Pinpoint the cell where the given text exists, returning its (x, y) midpoint coordinate. 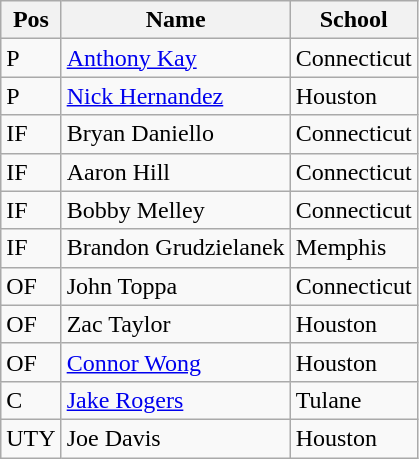
Tulane (354, 400)
Jake Rogers (176, 400)
Aaron Hill (176, 172)
John Toppa (176, 286)
Connor Wong (176, 362)
Bryan Daniello (176, 134)
Joe Davis (176, 438)
Bobby Melley (176, 210)
Zac Taylor (176, 324)
Brandon Grudzielanek (176, 248)
Nick Hernandez (176, 96)
School (354, 20)
C (31, 400)
UTY (31, 438)
Pos (31, 20)
Memphis (354, 248)
Anthony Kay (176, 58)
Name (176, 20)
